Provide the (X, Y) coordinate of the cell's center where the given text is located.  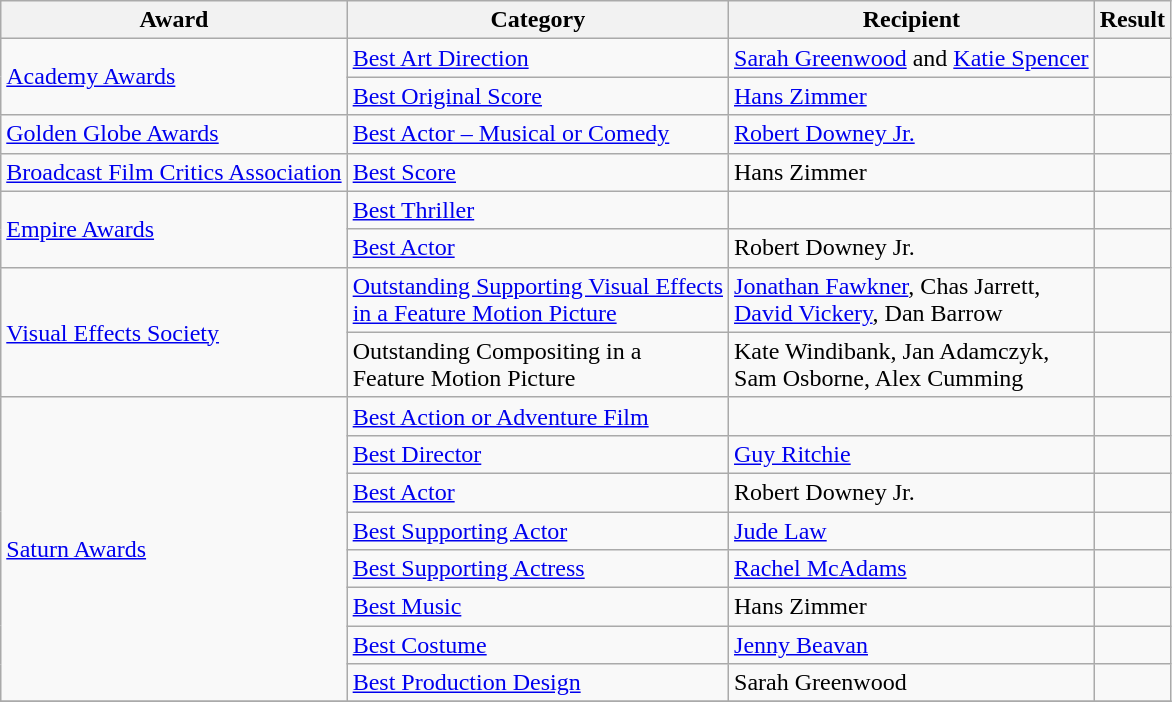
Best Actor – Musical or Comedy (538, 134)
Category (538, 20)
Rachel McAdams (912, 569)
Visual Effects Society (174, 332)
Best Score (538, 172)
Golden Globe Awards (174, 134)
Best Music (538, 607)
Empire Awards (174, 229)
Best Production Design (538, 683)
Result (1132, 20)
Best Original Score (538, 96)
Guy Ritchie (912, 454)
Best Action or Adventure Film (538, 416)
Best Costume (538, 645)
Sarah Greenwood (912, 683)
Saturn Awards (174, 549)
Best Supporting Actress (538, 569)
Jonathan Fawkner, Chas Jarrett, David Vickery, Dan Barrow (912, 300)
Broadcast Film Critics Association (174, 172)
Award (174, 20)
Kate Windibank, Jan Adamczyk, Sam Osborne, Alex Cumming (912, 364)
Best Thriller (538, 210)
Outstanding Compositing in a Feature Motion Picture (538, 364)
Academy Awards (174, 77)
Jenny Beavan (912, 645)
Sarah Greenwood and Katie Spencer (912, 58)
Best Supporting Actor (538, 531)
Jude Law (912, 531)
Outstanding Supporting Visual Effects in a Feature Motion Picture (538, 300)
Recipient (912, 20)
Best Director (538, 454)
Best Art Direction (538, 58)
